Identify which cell holds the provided text, then report its [X, Y] central coordinate. 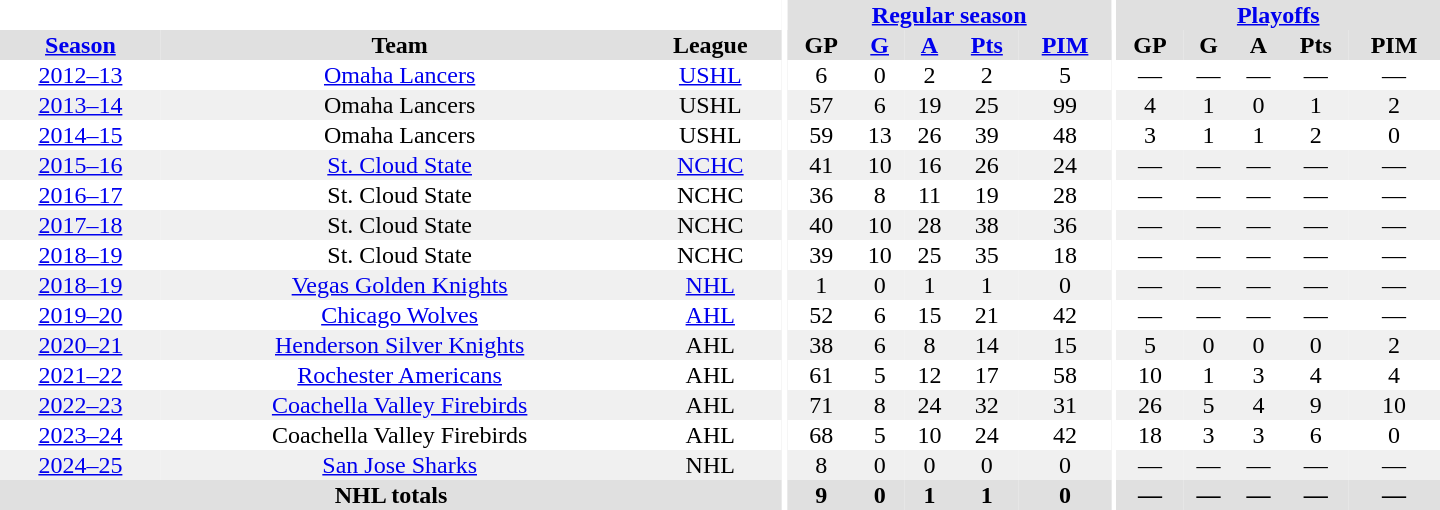
35 [986, 255]
99 [1065, 105]
17 [986, 375]
Vegas Golden Knights [400, 285]
Chicago Wolves [400, 315]
Rochester Americans [400, 375]
59 [822, 135]
32 [986, 405]
40 [822, 225]
57 [822, 105]
2017–18 [80, 225]
2020–21 [80, 345]
11 [930, 195]
2012–13 [80, 75]
2022–23 [80, 405]
14 [986, 345]
2015–16 [80, 165]
61 [822, 375]
2019–20 [80, 315]
16 [930, 165]
41 [822, 165]
NHL totals [391, 495]
2016–17 [80, 195]
12 [930, 375]
31 [1065, 405]
Regular season [950, 15]
48 [1065, 135]
13 [880, 135]
San Jose Sharks [400, 465]
Season [80, 45]
Henderson Silver Knights [400, 345]
52 [822, 315]
68 [822, 435]
71 [822, 405]
2023–24 [80, 435]
Playoffs [1278, 15]
2013–14 [80, 105]
2024–25 [80, 465]
2021–22 [80, 375]
21 [986, 315]
Team [400, 45]
58 [1065, 375]
League [711, 45]
2014–15 [80, 135]
